Return the [X, Y] coordinate for the center point of the cell that contains the specified text.  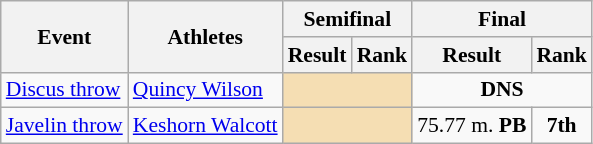
Discus throw [64, 90]
Athletes [206, 36]
Javelin throw [64, 126]
Keshorn Walcott [206, 126]
7th [562, 126]
75.77 m. PB [472, 126]
Final [502, 19]
Event [64, 36]
Quincy Wilson [206, 90]
DNS [502, 90]
Semifinal [348, 19]
